Return the (x, y) coordinate for the center point of the cell that contains the specified text.  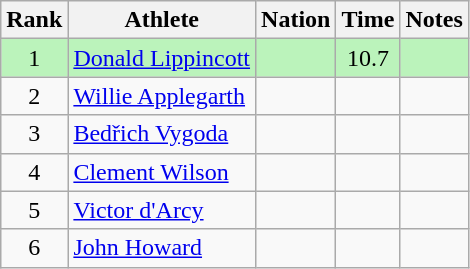
4 (34, 172)
Notes (434, 20)
Rank (34, 20)
Donald Lippincott (162, 58)
John Howard (162, 248)
Clement Wilson (162, 172)
Nation (296, 20)
Willie Applegarth (162, 96)
Athlete (162, 20)
Victor d'Arcy (162, 210)
5 (34, 210)
2 (34, 96)
Time (368, 20)
6 (34, 248)
3 (34, 134)
Bedřich Vygoda (162, 134)
10.7 (368, 58)
1 (34, 58)
